Provide the [x, y] coordinate of the cell's center where the given text is located.  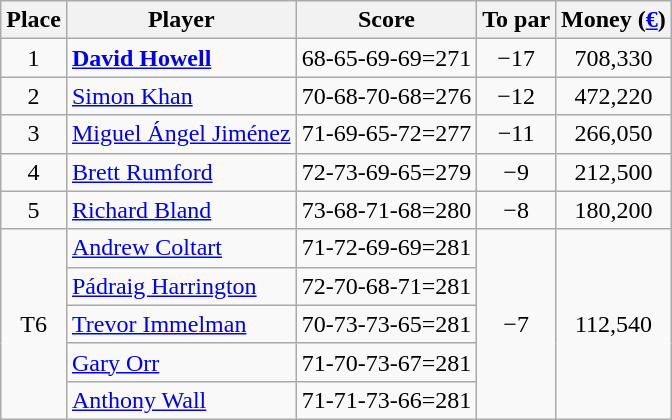
71-72-69-69=281 [386, 248]
70-68-70-68=276 [386, 96]
2 [34, 96]
−9 [516, 172]
Brett Rumford [181, 172]
Player [181, 20]
5 [34, 210]
70-73-73-65=281 [386, 324]
Anthony Wall [181, 400]
Pádraig Harrington [181, 286]
180,200 [614, 210]
72-70-68-71=281 [386, 286]
Richard Bland [181, 210]
71-70-73-67=281 [386, 362]
T6 [34, 324]
−11 [516, 134]
112,540 [614, 324]
3 [34, 134]
472,220 [614, 96]
Andrew Coltart [181, 248]
Gary Orr [181, 362]
David Howell [181, 58]
Place [34, 20]
71-71-73-66=281 [386, 400]
4 [34, 172]
72-73-69-65=279 [386, 172]
Simon Khan [181, 96]
−8 [516, 210]
Score [386, 20]
Money (€) [614, 20]
71-69-65-72=277 [386, 134]
212,500 [614, 172]
Trevor Immelman [181, 324]
1 [34, 58]
−12 [516, 96]
708,330 [614, 58]
68-65-69-69=271 [386, 58]
73-68-71-68=280 [386, 210]
266,050 [614, 134]
Miguel Ángel Jiménez [181, 134]
To par [516, 20]
−17 [516, 58]
−7 [516, 324]
